Detect which cell encompasses the target text, then output its (x, y) center coordinate. 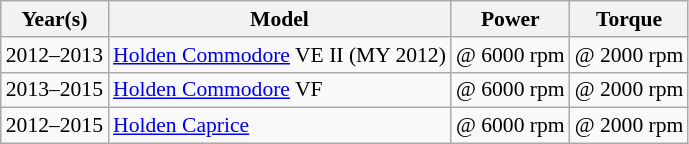
Model (280, 19)
2012–2013 (54, 55)
Holden Caprice (280, 126)
2013–2015 (54, 90)
Holden Commodore VF (280, 90)
Holden Commodore VE II (MY 2012) (280, 55)
Power (510, 19)
2012–2015 (54, 126)
Year(s) (54, 19)
Torque (630, 19)
